Extract the (x, y) coordinate from the center of the cell holding the provided text.  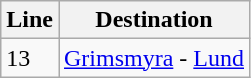
Destination (154, 20)
Grimsmyra - Lund (154, 58)
13 (30, 58)
Line (30, 20)
